Locate the cell with the specified text and output its [x, y] center coordinate. 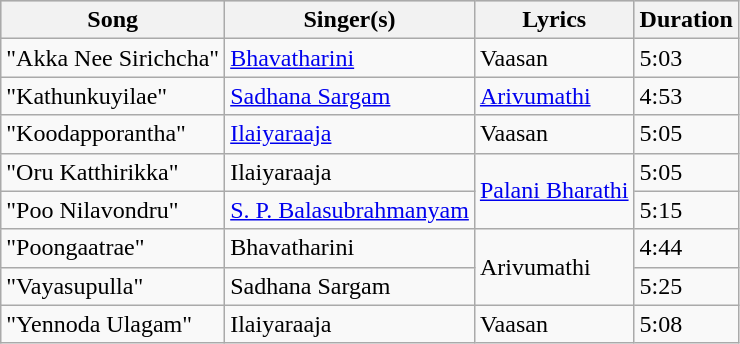
Palani Bharathi [554, 191]
"Yennoda Ulagam" [113, 324]
"Poo Nilavondru" [113, 210]
"Koodapporantha" [113, 134]
5:03 [686, 58]
Song [113, 20]
Singer(s) [350, 20]
4:53 [686, 96]
Duration [686, 20]
4:44 [686, 248]
"Vayasupulla" [113, 286]
S. P. Balasubrahmanyam [350, 210]
"Akka Nee Sirichcha" [113, 58]
Lyrics [554, 20]
"Oru Katthirikka" [113, 172]
5:15 [686, 210]
"Poongaatrae" [113, 248]
5:08 [686, 324]
5:25 [686, 286]
"Kathunkuyilae" [113, 96]
